Detect which cell encompasses the target text, then output its (X, Y) center coordinate. 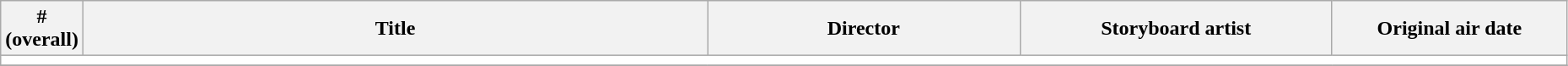
Title (395, 29)
#(overall) (42, 29)
Director (864, 29)
Original air date (1449, 29)
Storyboard artist (1176, 29)
